Detect which cell encompasses the target text, then output its (X, Y) center coordinate. 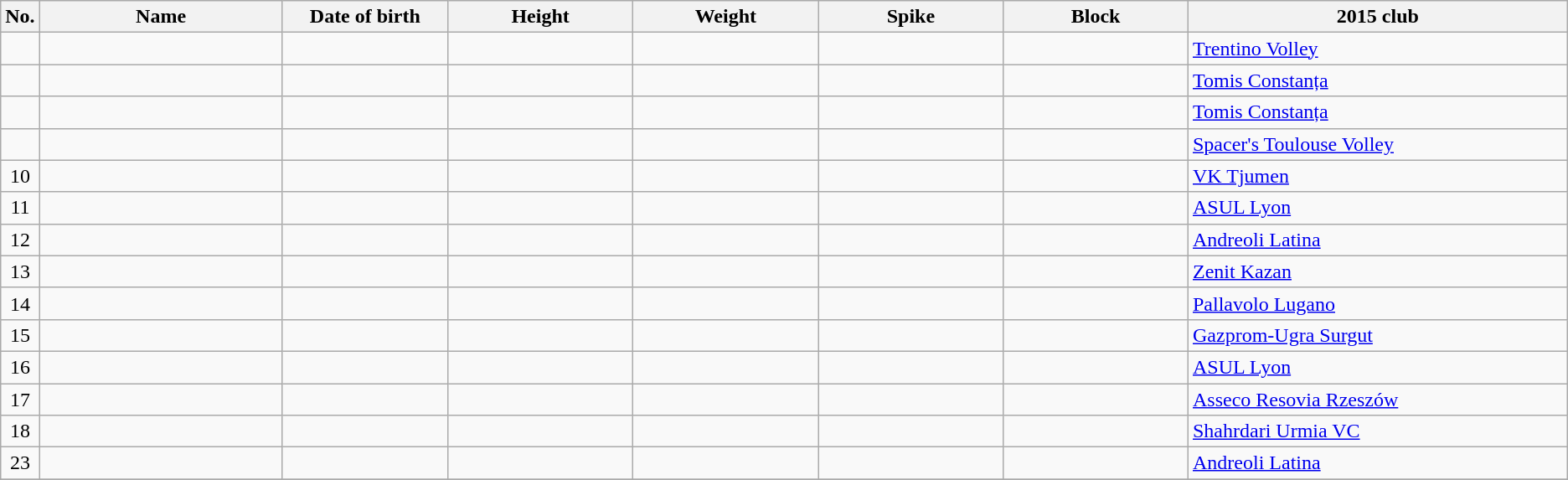
Block (1096, 17)
14 (20, 303)
Spacer's Toulouse Volley (1377, 144)
VK Tjumen (1377, 176)
11 (20, 208)
Date of birth (365, 17)
17 (20, 400)
2015 club (1377, 17)
Asseco Resovia Rzeszów (1377, 400)
13 (20, 271)
Name (161, 17)
Gazprom-Ugra Surgut (1377, 335)
18 (20, 431)
No. (20, 17)
Weight (725, 17)
Shahrdari Urmia VC (1377, 431)
Height (541, 17)
10 (20, 176)
Spike (911, 17)
23 (20, 463)
12 (20, 240)
Zenit Kazan (1377, 271)
Trentino Volley (1377, 49)
16 (20, 367)
Pallavolo Lugano (1377, 303)
15 (20, 335)
